Detect which cell encompasses the target text, then output its [x, y] center coordinate. 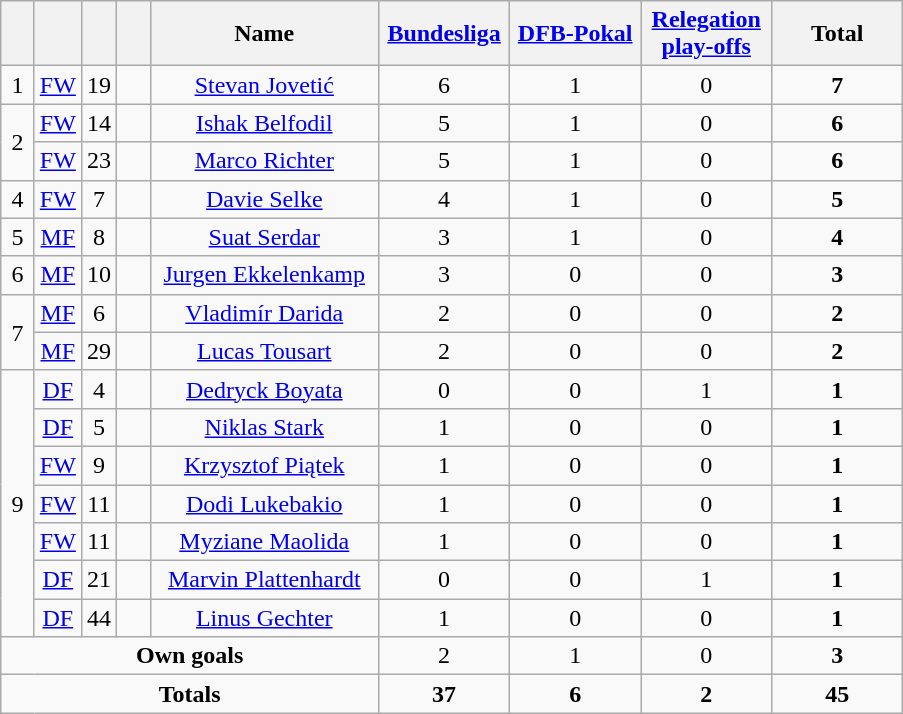
Lucas Tousart [264, 351]
Dodi Lukebakio [264, 503]
Marvin Plattenhardt [264, 580]
Stevan Jovetić [264, 85]
Davie Selke [264, 199]
19 [98, 85]
Marco Richter [264, 161]
8 [98, 237]
Bundesliga [444, 34]
Name [264, 34]
Totals [190, 694]
45 [838, 694]
44 [98, 618]
14 [98, 123]
Myziane Maolida [264, 542]
23 [98, 161]
21 [98, 580]
DFB-Pokal [576, 34]
Own goals [190, 656]
Ishak Belfodil [264, 123]
Jurgen Ekkelenkamp [264, 275]
Vladimír Darida [264, 313]
10 [98, 275]
29 [98, 351]
Krzysztof Piątek [264, 465]
Relegation play-offs [706, 34]
Linus Gechter [264, 618]
37 [444, 694]
Suat Serdar [264, 237]
Niklas Stark [264, 427]
Dedryck Boyata [264, 389]
Total [838, 34]
